Find where the given text appears and provide that cell's center as (X, Y) coordinate. 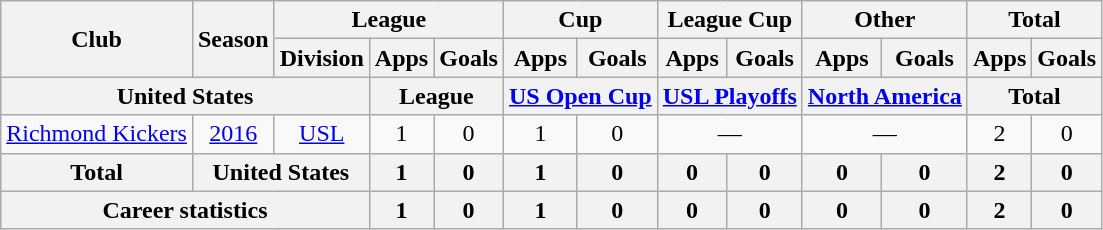
Cup (580, 20)
North America (884, 96)
Division (322, 58)
Career statistics (186, 210)
US Open Cup (580, 96)
Richmond Kickers (97, 134)
Other (884, 20)
2016 (233, 134)
Season (233, 39)
Club (97, 39)
USL (322, 134)
USL Playoffs (730, 96)
League Cup (730, 20)
